Output the [X, Y] coordinate of the center of the cell containing the given text.  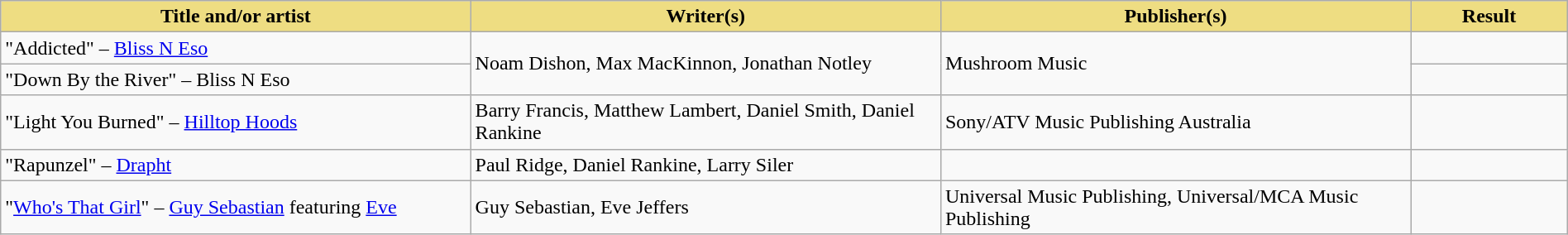
"Light You Burned" – Hilltop Hoods [236, 122]
Result [1489, 17]
Mushroom Music [1175, 64]
Noam Dishon, Max MacKinnon, Jonathan Notley [705, 64]
Universal Music Publishing, Universal/MCA Music Publishing [1175, 207]
Publisher(s) [1175, 17]
"Down By the River" – Bliss N Eso [236, 79]
Writer(s) [705, 17]
Barry Francis, Matthew Lambert, Daniel Smith, Daniel Rankine [705, 122]
Guy Sebastian, Eve Jeffers [705, 207]
"Rapunzel" – Drapht [236, 165]
Title and/or artist [236, 17]
Paul Ridge, Daniel Rankine, Larry Siler [705, 165]
"Addicted" – Bliss N Eso [236, 48]
"Who's That Girl" – Guy Sebastian featuring Eve [236, 207]
Sony/ATV Music Publishing Australia [1175, 122]
